Return the (x, y) coordinate for the center point of the cell that contains the specified text.  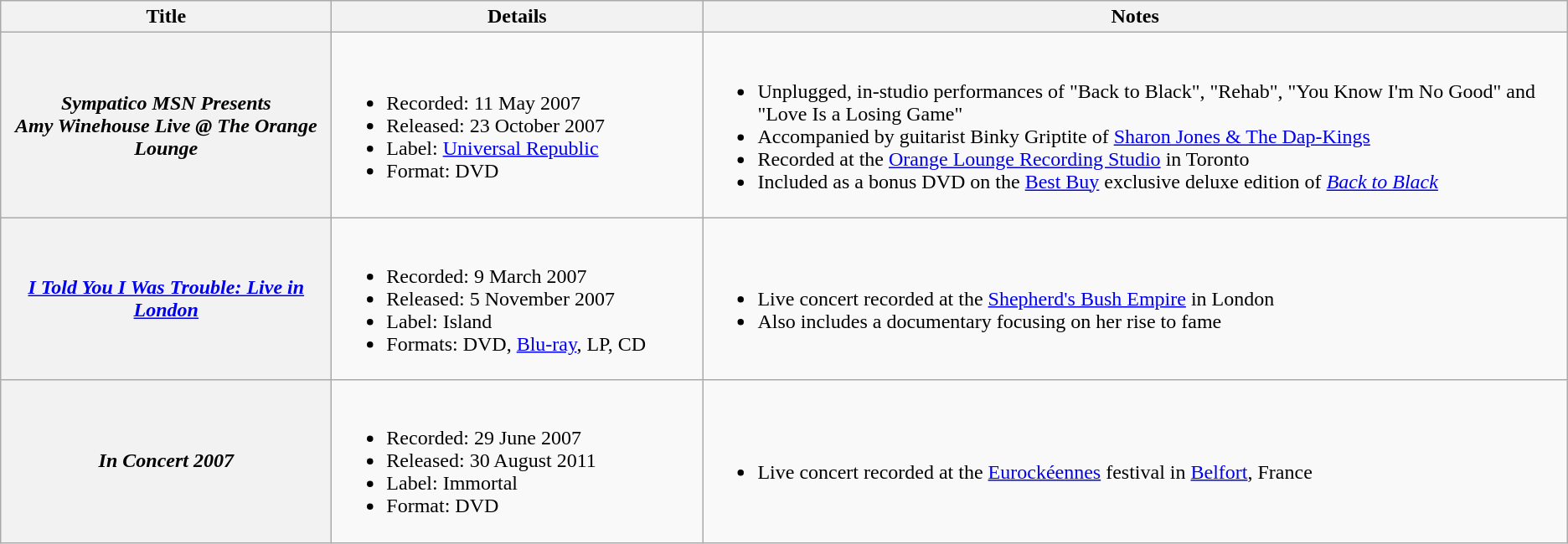
Details (518, 17)
Recorded: 29 June 2007Released: 30 August 2011Label: ImmortalFormat: DVD (518, 461)
Notes (1135, 17)
Live concert recorded at the Eurockéennes festival in Belfort, France (1135, 461)
Recorded: 9 March 2007Released: 5 November 2007Label: IslandFormats: DVD, Blu-ray, LP, CD (518, 299)
Sympatico MSN PresentsAmy Winehouse Live @ The Orange Lounge (166, 126)
Live concert recorded at the Shepherd's Bush Empire in LondonAlso includes a documentary focusing on her rise to fame (1135, 299)
I Told You I Was Trouble: Live in London (166, 299)
In Concert 2007 (166, 461)
Title (166, 17)
Recorded: 11 May 2007Released: 23 October 2007Label: Universal RepublicFormat: DVD (518, 126)
